Determine the [x, y] coordinate at the center of the cell enclosing the given text.  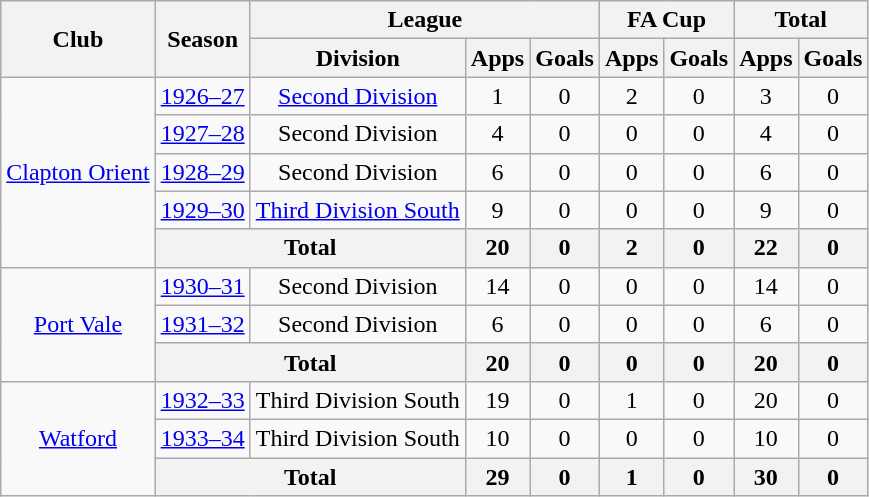
Club [78, 39]
1932–33 [202, 400]
22 [766, 248]
1933–34 [202, 438]
19 [497, 400]
Clapton Orient [78, 172]
1929–30 [202, 210]
29 [497, 477]
1931–32 [202, 324]
1928–29 [202, 172]
1930–31 [202, 286]
Division [358, 58]
30 [766, 477]
1926–27 [202, 96]
Port Vale [78, 324]
1927–28 [202, 134]
Watford [78, 438]
3 [766, 96]
Season [202, 39]
League [424, 20]
FA Cup [666, 20]
